Search for the cell housing the specified text and yield its (X, Y) center coordinate. 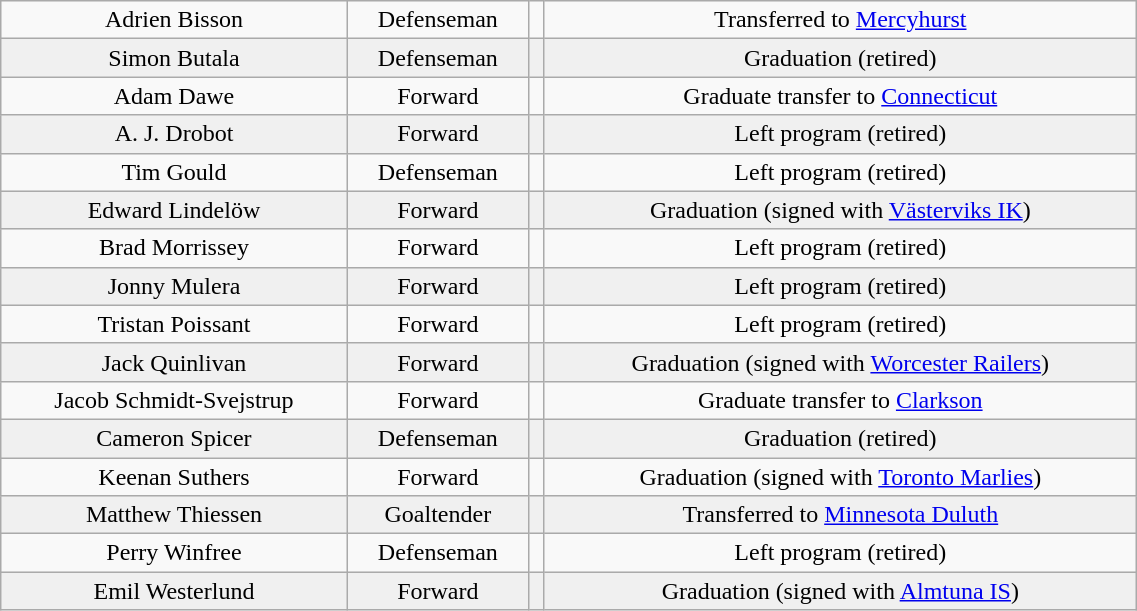
Perry Winfree (174, 553)
Keenan Suthers (174, 477)
Adam Dawe (174, 96)
Graduate transfer to Connecticut (840, 96)
Emil Westerlund (174, 591)
Adrien Bisson (174, 20)
Graduation (signed with Toronto Marlies) (840, 477)
Tristan Poissant (174, 324)
Graduation (signed with Almtuna IS) (840, 591)
Matthew Thiessen (174, 515)
Graduation (signed with Worcester Railers) (840, 362)
Graduate transfer to Clarkson (840, 400)
Goaltender (438, 515)
Jacob Schmidt-Svejstrup (174, 400)
A. J. Drobot (174, 134)
Graduation (signed with Västerviks IK) (840, 210)
Transferred to Minnesota Duluth (840, 515)
Edward Lindelöw (174, 210)
Tim Gould (174, 172)
Cameron Spicer (174, 438)
Jonny Mulera (174, 286)
Transferred to Mercyhurst (840, 20)
Simon Butala (174, 58)
Jack Quinlivan (174, 362)
Brad Morrissey (174, 248)
